Scan for the cell matching the given text and deliver its [x, y] coordinate at center. 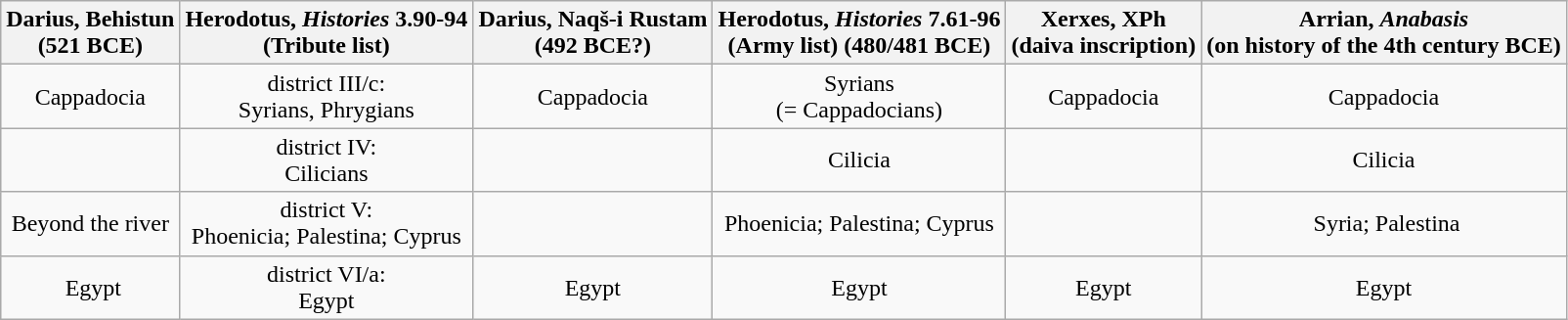
district V: Phoenicia; Palestina; Cyprus [327, 223]
district VI/a: Egypt [327, 288]
district III/c: Syrians, Phrygians [327, 96]
Herodotus, Histories 7.61-96 (Army list) (480/481 BCE) [859, 33]
Phoenicia; Palestina; Cyprus [859, 223]
Syria; Palestina [1384, 223]
district IV: Cilicians [327, 160]
Darius, Naqš-i Rustam (492 BCE?) [592, 33]
Syrians (= Cappadocians) [859, 96]
Herodotus, Histories 3.90-94 (Tribute list) [327, 33]
Xerxes, XPh (daiva inscription) [1104, 33]
Beyond the river [90, 223]
Darius, Behistun (521 BCE) [90, 33]
Arrian, Anabasis(on history of the 4th century BCE) [1384, 33]
